Output the (x, y) coordinate of the center of the cell containing the given text.  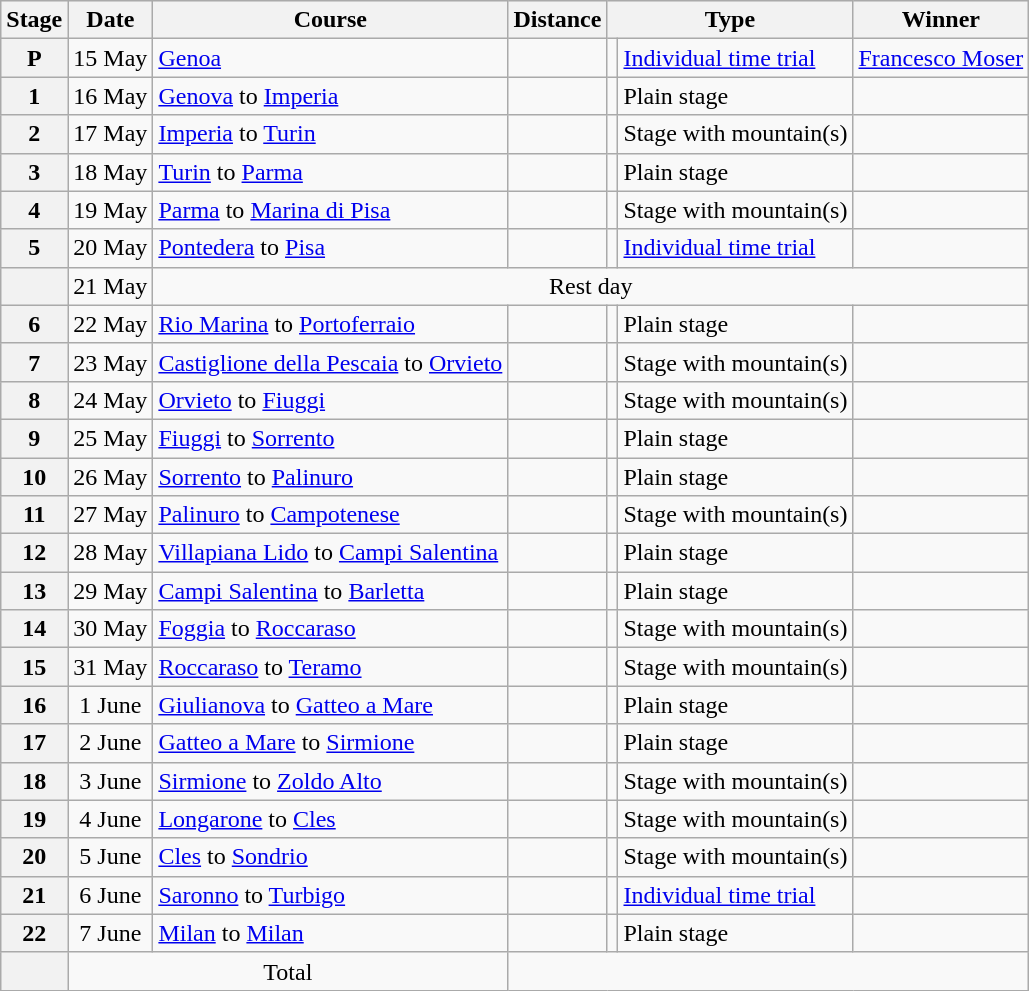
5 (34, 248)
Sorrento to Palinuro (330, 477)
Total (288, 971)
Palinuro to Campotenese (330, 515)
3 June (110, 781)
Giulianova to Gatteo a Mare (330, 705)
2 June (110, 743)
30 May (110, 629)
16 (34, 705)
Distance (558, 20)
Saronno to Turbigo (330, 895)
Winner (941, 20)
Roccaraso to Teramo (330, 667)
Turin to Parma (330, 172)
21 (34, 895)
27 May (110, 515)
22 May (110, 324)
Campi Salentina to Barletta (330, 591)
9 (34, 438)
29 May (110, 591)
Genoa (330, 58)
20 May (110, 248)
7 (34, 362)
10 (34, 477)
31 May (110, 667)
23 May (110, 362)
12 (34, 553)
Sirmione to Zoldo Alto (330, 781)
28 May (110, 553)
3 (34, 172)
21 May (110, 286)
8 (34, 400)
16 May (110, 96)
18 May (110, 172)
Villapiana Lido to Campi Salentina (330, 553)
15 (34, 667)
Fiuggi to Sorrento (330, 438)
19 May (110, 210)
5 June (110, 857)
Rest day (591, 286)
Parma to Marina di Pisa (330, 210)
13 (34, 591)
Cles to Sondrio (330, 857)
1 (34, 96)
P (34, 58)
15 May (110, 58)
Rio Marina to Portoferraio (330, 324)
4 June (110, 819)
Date (110, 20)
19 (34, 819)
Genova to Imperia (330, 96)
Francesco Moser (941, 58)
Course (330, 20)
Orvieto to Fiuggi (330, 400)
17 (34, 743)
Pontedera to Pisa (330, 248)
7 June (110, 933)
Gatteo a Mare to Sirmione (330, 743)
22 (34, 933)
17 May (110, 134)
Foggia to Roccaraso (330, 629)
1 June (110, 705)
26 May (110, 477)
25 May (110, 438)
2 (34, 134)
Milan to Milan (330, 933)
Imperia to Turin (330, 134)
Castiglione della Pescaia to Orvieto (330, 362)
Stage (34, 20)
Type (730, 20)
24 May (110, 400)
6 (34, 324)
14 (34, 629)
20 (34, 857)
4 (34, 210)
Longarone to Cles (330, 819)
6 June (110, 895)
11 (34, 515)
18 (34, 781)
